Locate the cell with the specified text and output its [X, Y] center coordinate. 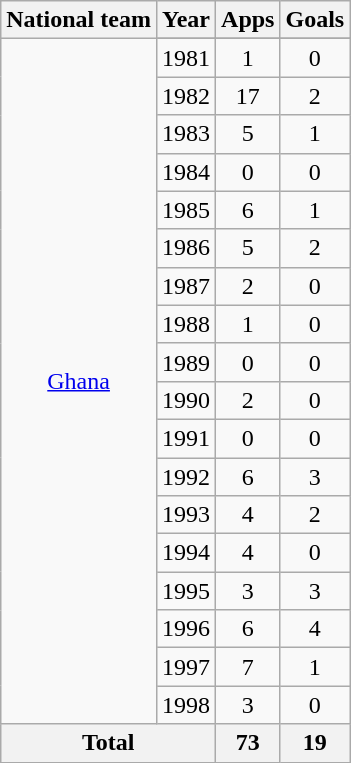
1988 [186, 324]
1995 [186, 591]
1993 [186, 515]
1984 [186, 172]
1986 [186, 248]
1981 [186, 58]
1983 [186, 134]
National team [79, 20]
Apps [248, 20]
Goals [315, 20]
1982 [186, 96]
1992 [186, 477]
1994 [186, 553]
1996 [186, 629]
Ghana [79, 382]
1989 [186, 362]
1987 [186, 286]
17 [248, 96]
1991 [186, 438]
1985 [186, 210]
19 [315, 743]
73 [248, 743]
7 [248, 667]
Total [108, 743]
1997 [186, 667]
1990 [186, 400]
Year [186, 20]
1998 [186, 705]
